Pinpoint the cell where the given text exists, returning its (x, y) midpoint coordinate. 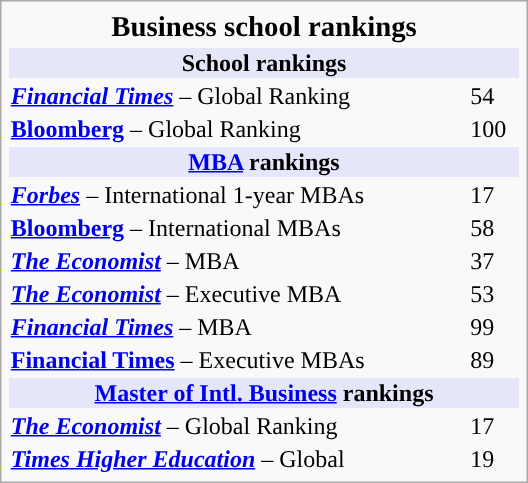
Financial Times – Global Ranking (238, 96)
53 (494, 294)
The Economist – MBA (238, 261)
Financial Times – MBA (238, 327)
54 (494, 96)
19 (494, 459)
Financial Times – Executive MBAs (238, 360)
Bloomberg – Global Ranking (238, 129)
100 (494, 129)
Bloomberg – International MBAs (238, 228)
37 (494, 261)
Times Higher Education – Global (238, 459)
MBA rankings (264, 162)
The Economist – Global Ranking (238, 426)
Business school rankings (264, 27)
89 (494, 360)
The Economist – Executive MBA (238, 294)
58 (494, 228)
Master of Intl. Business rankings (264, 393)
99 (494, 327)
Forbes – International 1-year MBAs (238, 195)
School rankings (264, 63)
